Detect which cell encompasses the target text, then output its (x, y) center coordinate. 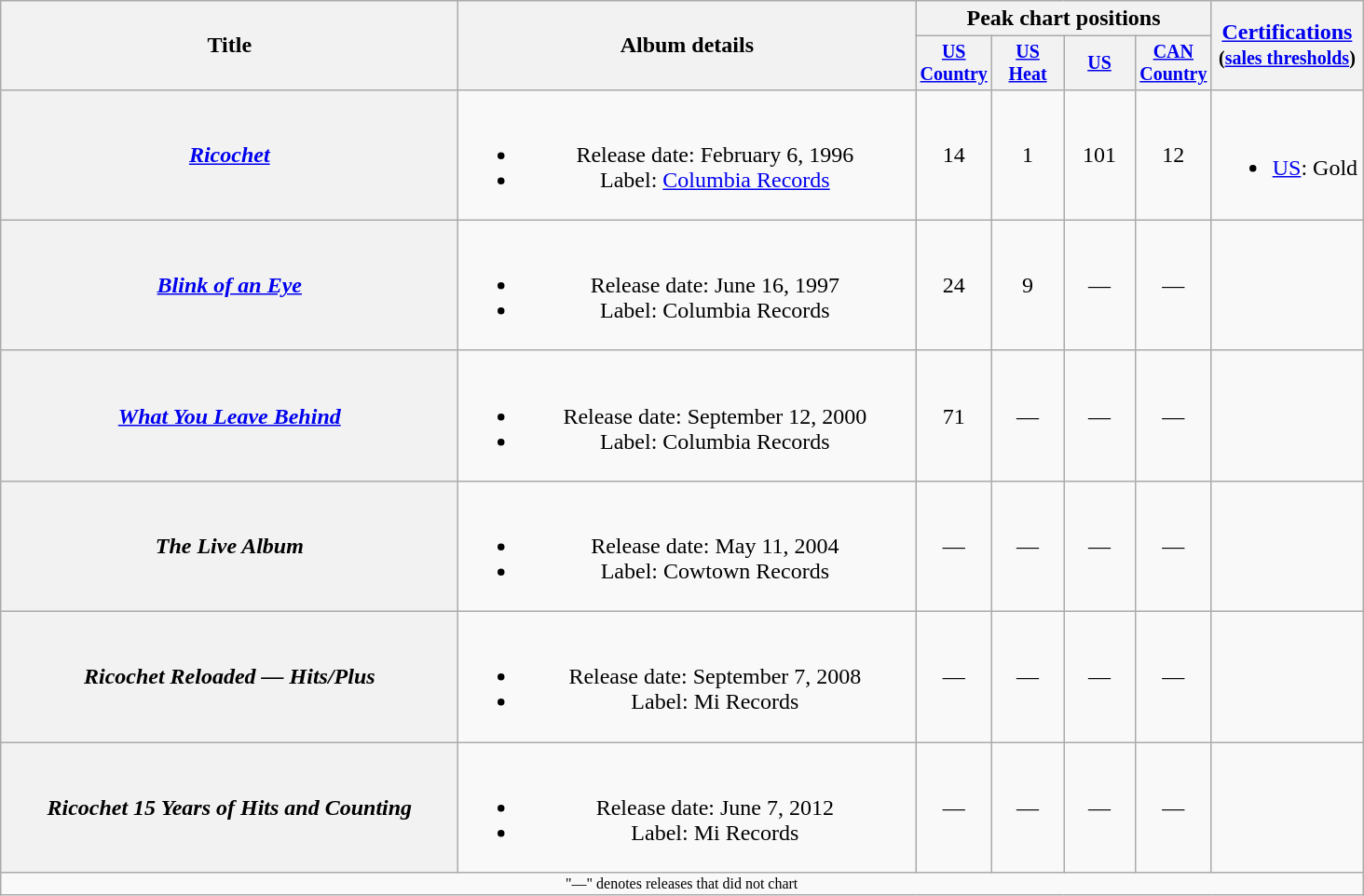
US Heat (1029, 63)
101 (1099, 155)
Release date: June 7, 2012Label: Mi Records (688, 808)
Release date: June 16, 1997Label: Columbia Records (688, 285)
Ricochet 15 Years of Hits and Counting (229, 808)
71 (954, 415)
9 (1029, 285)
Album details (688, 46)
Certifications(sales thresholds) (1287, 46)
24 (954, 285)
14 (954, 155)
Peak chart positions (1064, 19)
CAN Country (1173, 63)
US (1099, 63)
What You Leave Behind (229, 415)
"—" denotes releases that did not chart (682, 884)
Release date: September 7, 2008Label: Mi Records (688, 677)
Title (229, 46)
Release date: May 11, 2004Label: Cowtown Records (688, 546)
1 (1029, 155)
US Country (954, 63)
Ricochet (229, 155)
US: Gold (1287, 155)
Ricochet Reloaded — Hits/Plus (229, 677)
The Live Album (229, 546)
Release date: February 6, 1996Label: Columbia Records (688, 155)
12 (1173, 155)
Blink of an Eye (229, 285)
Release date: September 12, 2000Label: Columbia Records (688, 415)
